Capture the cell that displays the provided text and extract its [x, y] central coordinate. 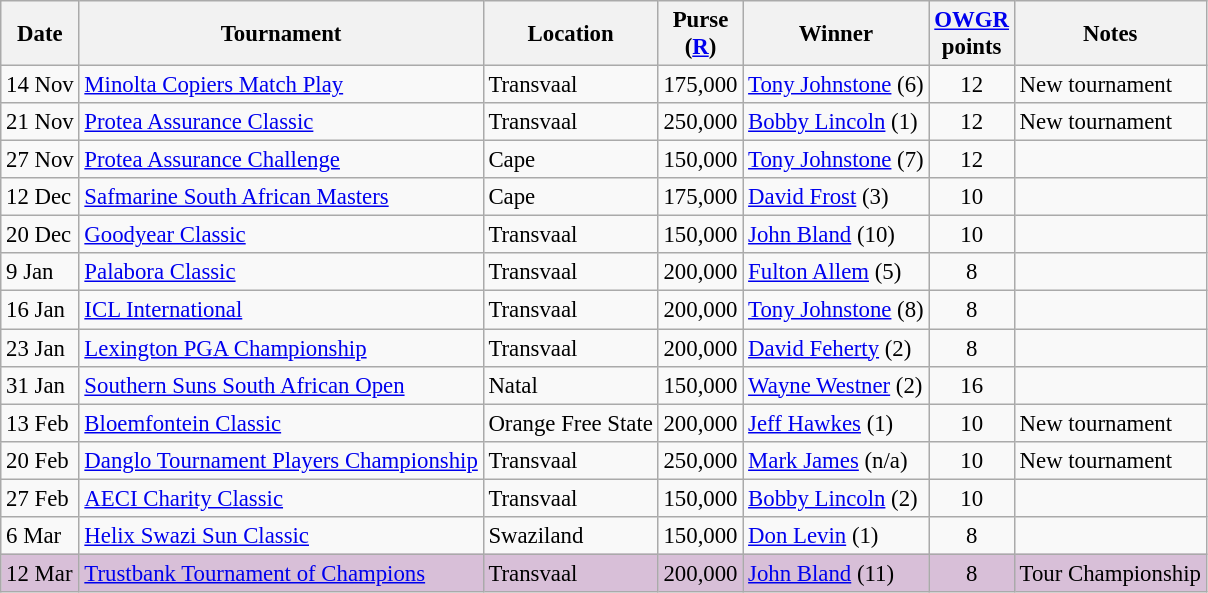
Trustbank Tournament of Champions [281, 573]
John Bland (11) [836, 573]
Danglo Tournament Players Championship [281, 460]
12 Dec [40, 197]
20 Feb [40, 460]
David Feherty (2) [836, 348]
Bloemfontein Classic [281, 423]
20 Dec [40, 235]
AECI Charity Classic [281, 498]
Tournament [281, 34]
Tour Championship [1110, 573]
Jeff Hawkes (1) [836, 423]
Helix Swazi Sun Classic [281, 536]
21 Nov [40, 122]
Notes [1110, 34]
Tony Johnstone (7) [836, 160]
Palabora Classic [281, 273]
6 Mar [40, 536]
Goodyear Classic [281, 235]
31 Jan [40, 385]
Tony Johnstone (6) [836, 85]
27 Feb [40, 498]
Natal [570, 385]
Lexington PGA Championship [281, 348]
Swaziland [570, 536]
Protea Assurance Challenge [281, 160]
OWGRpoints [972, 34]
14 Nov [40, 85]
Safmarine South African Masters [281, 197]
Orange Free State [570, 423]
Bobby Lincoln (2) [836, 498]
Wayne Westner (2) [836, 385]
16 [972, 385]
Minolta Copiers Match Play [281, 85]
13 Feb [40, 423]
Winner [836, 34]
Date [40, 34]
16 Jan [40, 310]
ICL International [281, 310]
David Frost (3) [836, 197]
Southern Suns South African Open [281, 385]
Mark James (n/a) [836, 460]
Protea Assurance Classic [281, 122]
Tony Johnstone (8) [836, 310]
9 Jan [40, 273]
Bobby Lincoln (1) [836, 122]
Fulton Allem (5) [836, 273]
Purse(R) [700, 34]
27 Nov [40, 160]
Don Levin (1) [836, 536]
Location [570, 34]
23 Jan [40, 348]
John Bland (10) [836, 235]
12 Mar [40, 573]
